From the cell containing the given text, extract its center point as [X, Y] coordinate. 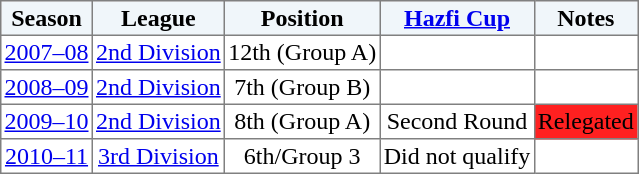
2009–10 [47, 121]
3rd Division [158, 156]
Relegated [586, 121]
Notes [586, 18]
Season [47, 18]
Second Round [457, 121]
12th (Group A) [302, 52]
Did not qualify [457, 156]
2007–08 [47, 52]
6th/Group 3 [302, 156]
2008–09 [47, 87]
League [158, 18]
7th (Group B) [302, 87]
2010–11 [47, 156]
Position [302, 18]
8th (Group A) [302, 121]
Hazfi Cup [457, 18]
